Return (X, Y) of the center of cell containing provided text 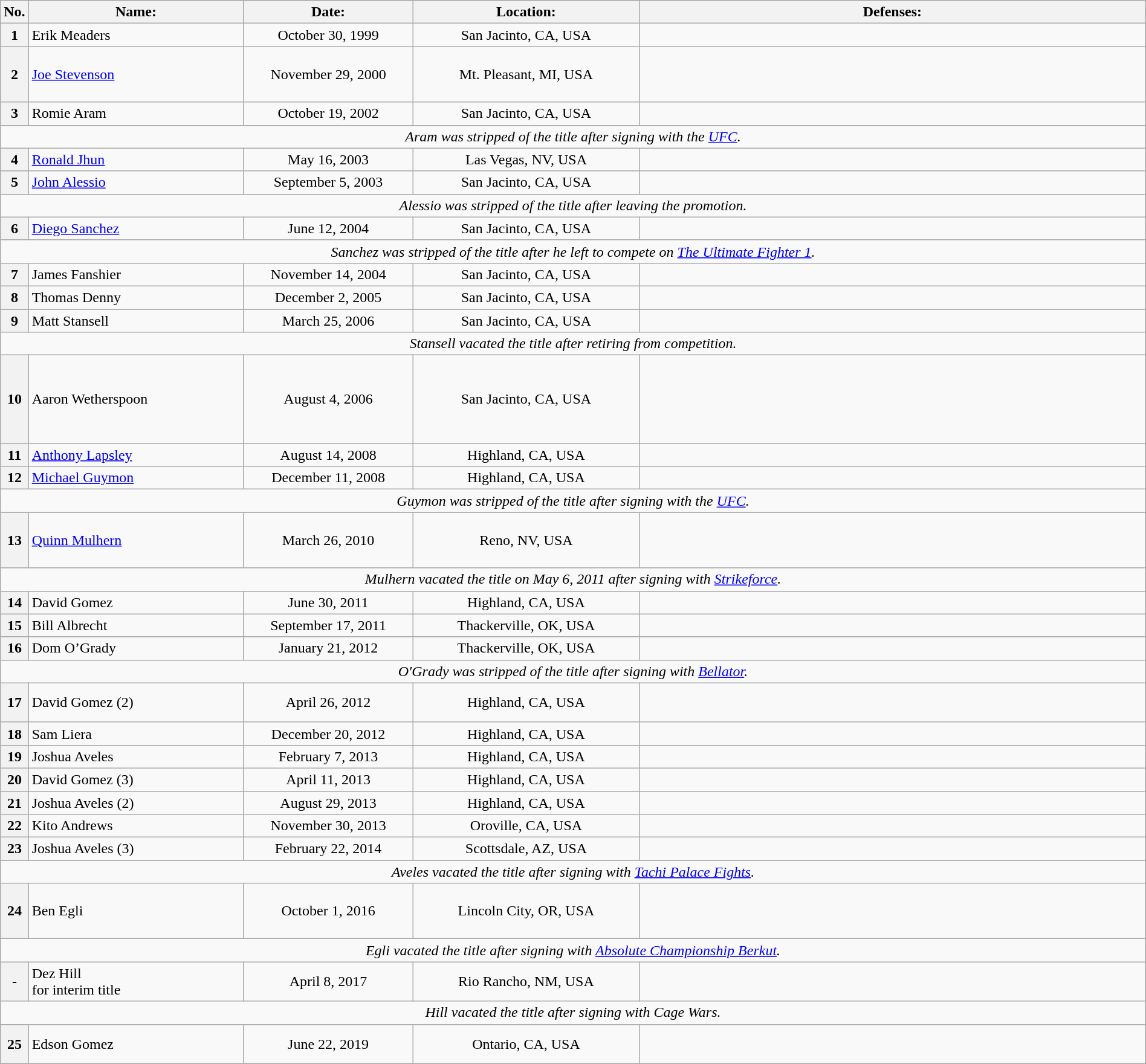
- (15, 981)
September 17, 2011 (329, 625)
24 (15, 911)
Sam Liera (136, 734)
David Gomez (2) (136, 702)
3 (15, 114)
10 (15, 399)
16 (15, 648)
September 5, 2003 (329, 182)
James Fanshier (136, 274)
19 (15, 756)
March 25, 2006 (329, 321)
4 (15, 160)
Lincoln City, OR, USA (526, 911)
Dom O’Grady (136, 648)
November 29, 2000 (329, 74)
7 (15, 274)
December 11, 2008 (329, 478)
O'Grady was stripped of the title after signing with Bellator. (573, 671)
November 14, 2004 (329, 274)
13 (15, 540)
Name: (136, 12)
Thomas Denny (136, 297)
21 (15, 803)
17 (15, 702)
12 (15, 478)
Erik Meaders (136, 35)
Rio Rancho, NM, USA (526, 981)
Las Vegas, NV, USA (526, 160)
January 21, 2012 (329, 648)
February 7, 2013 (329, 756)
Date: (329, 12)
23 (15, 849)
Joshua Aveles (2) (136, 803)
May 16, 2003 (329, 160)
June 30, 2011 (329, 602)
No. (15, 12)
Michael Guymon (136, 478)
June 22, 2019 (329, 1044)
Kito Andrews (136, 826)
Ontario, CA, USA (526, 1044)
November 30, 2013 (329, 826)
20 (15, 779)
Alessio was stripped of the title after leaving the promotion. (573, 205)
Mt. Pleasant, MI, USA (526, 74)
October 1, 2016 (329, 911)
Quinn Mulhern (136, 540)
11 (15, 455)
Location: (526, 12)
Defenses: (893, 12)
August 4, 2006 (329, 399)
Dez Hill for interim title (136, 981)
Matt Stansell (136, 321)
1 (15, 35)
Hill vacated the title after signing with Cage Wars. (573, 1013)
October 30, 1999 (329, 35)
Romie Aram (136, 114)
Diego Sanchez (136, 228)
8 (15, 297)
April 8, 2017 (329, 981)
April 26, 2012 (329, 702)
Aaron Wetherspoon (136, 399)
5 (15, 182)
Scottsdale, AZ, USA (526, 849)
22 (15, 826)
14 (15, 602)
Egli vacated the title after signing with Absolute Championship Berkut. (573, 950)
December 2, 2005 (329, 297)
David Gomez (3) (136, 779)
Ben Egli (136, 911)
April 11, 2013 (329, 779)
August 29, 2013 (329, 803)
Aveles vacated the title after signing with Tachi Palace Fights. (573, 872)
Bill Albrecht (136, 625)
Stansell vacated the title after retiring from competition. (573, 344)
9 (15, 321)
Edson Gomez (136, 1044)
15 (15, 625)
Mulhern vacated the title on May 6, 2011 after signing with Strikeforce. (573, 579)
Guymon was stripped of the title after signing with the UFC. (573, 501)
Anthony Lapsley (136, 455)
John Alessio (136, 182)
Joshua Aveles (3) (136, 849)
October 19, 2002 (329, 114)
2 (15, 74)
February 22, 2014 (329, 849)
August 14, 2008 (329, 455)
Ronald Jhun (136, 160)
March 26, 2010 (329, 540)
June 12, 2004 (329, 228)
Aram was stripped of the title after signing with the UFC. (573, 137)
6 (15, 228)
Joe Stevenson (136, 74)
Reno, NV, USA (526, 540)
December 20, 2012 (329, 734)
Sanchez was stripped of the title after he left to compete on The Ultimate Fighter 1. (573, 251)
25 (15, 1044)
Joshua Aveles (136, 756)
David Gomez (136, 602)
18 (15, 734)
Oroville, CA, USA (526, 826)
